Search for the cell housing the specified text and yield its [X, Y] center coordinate. 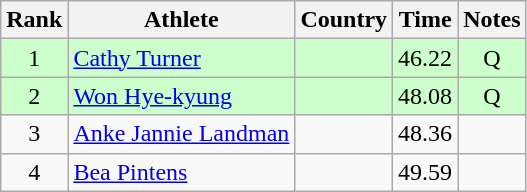
Bea Pintens [182, 172]
3 [34, 134]
4 [34, 172]
49.59 [426, 172]
Time [426, 20]
Won Hye-kyung [182, 96]
Notes [492, 20]
48.08 [426, 96]
Athlete [182, 20]
Cathy Turner [182, 58]
Anke Jannie Landman [182, 134]
2 [34, 96]
1 [34, 58]
Rank [34, 20]
46.22 [426, 58]
48.36 [426, 134]
Country [344, 20]
